Provide the (X, Y) coordinate of the cell's center where the given text is located.  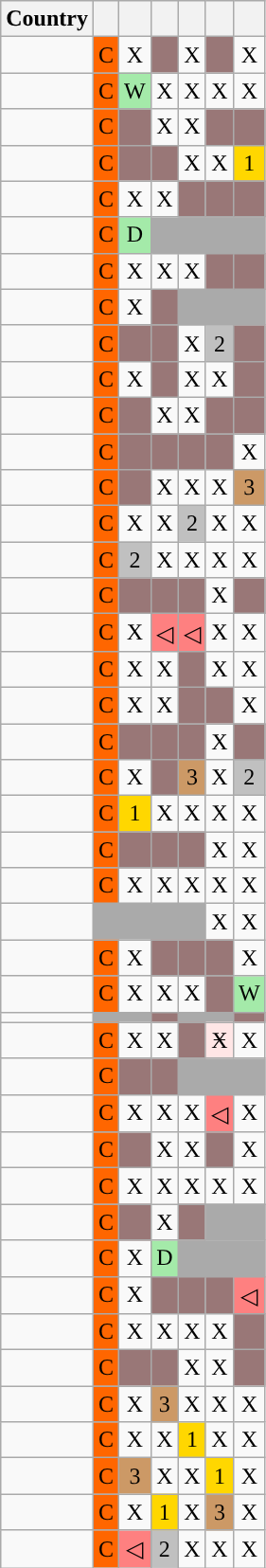
Ӿ (220, 1040)
Country (47, 19)
